Output the (X, Y) coordinate of the center of the cell containing the given text.  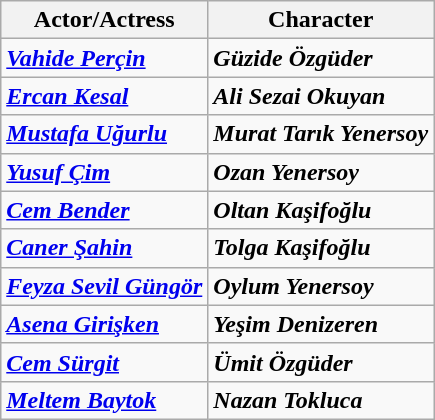
Ali Sezai Okuyan (321, 96)
Ümit Özgüder (321, 362)
Ozan Yenersoy (321, 172)
Oltan Kaşifoğlu (321, 210)
Ercan Kesal (104, 96)
Caner Şahin (104, 248)
Cem Bender (104, 210)
Murat Tarık Yenersoy (321, 134)
Yeşim Denizeren (321, 324)
Cem Sürgit (104, 362)
Mustafa Uğurlu (104, 134)
Character (321, 20)
Nazan Tokluca (321, 400)
Actor/Actress (104, 20)
Oylum Yenersoy (321, 286)
Güzide Özgüder (321, 58)
Asena Girişken (104, 324)
Meltem Baytok (104, 400)
Feyza Sevil Güngör (104, 286)
Vahide Perçin (104, 58)
Yusuf Çim (104, 172)
Tolga Kaşifoğlu (321, 248)
